Search for the cell housing the specified text and yield its (X, Y) center coordinate. 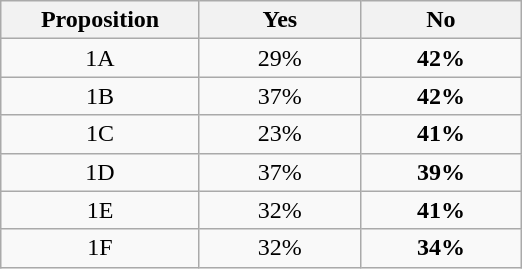
1A (100, 58)
23% (280, 134)
1D (100, 172)
Yes (280, 20)
34% (440, 248)
29% (280, 58)
No (440, 20)
1F (100, 248)
Proposition (100, 20)
1E (100, 210)
1C (100, 134)
39% (440, 172)
1B (100, 96)
